Return [X, Y] of the center of cell containing provided text 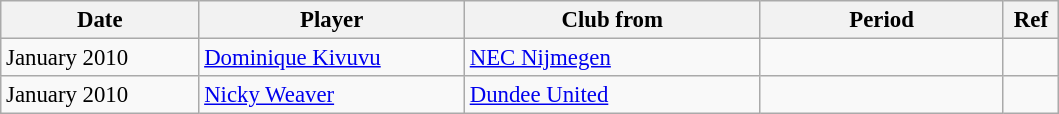
NEC Nijmegen [612, 58]
Ref [1031, 20]
Period [882, 20]
Club from [612, 20]
Date [100, 20]
Dundee United [612, 95]
Dominique Kivuvu [332, 58]
Nicky Weaver [332, 95]
Player [332, 20]
